Output the [X, Y] coordinate of the center of the cell containing the given text.  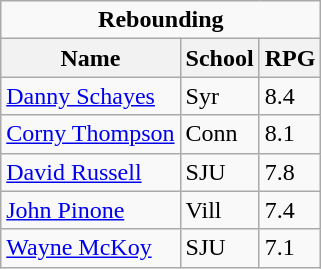
Wayne McKoy [90, 248]
David Russell [90, 172]
RPG [290, 58]
Rebounding [161, 20]
7.4 [290, 210]
8.1 [290, 134]
John Pinone [90, 210]
Danny Schayes [90, 96]
Corny Thompson [90, 134]
Vill [220, 210]
7.1 [290, 248]
School [220, 58]
Conn [220, 134]
Syr [220, 96]
Name [90, 58]
8.4 [290, 96]
7.8 [290, 172]
